Locate the cell with the specified text and output its [X, Y] center coordinate. 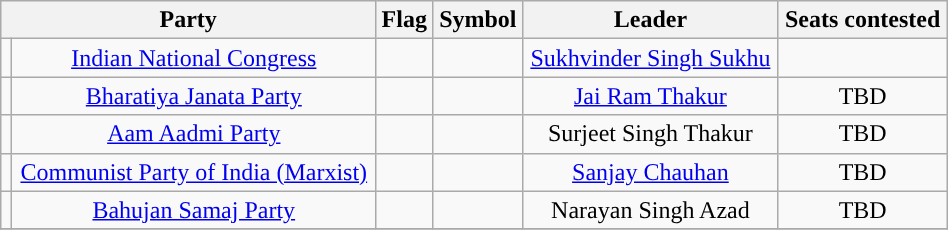
Communist Party of India (Marxist) [194, 172]
Bahujan Samaj Party [194, 210]
Sukhvinder Singh Sukhu [650, 58]
Narayan Singh Azad [650, 210]
Surjeet Singh Thakur [650, 134]
Aam Aadmi Party [194, 134]
Party [188, 20]
Jai Ram Thakur [650, 96]
Indian National Congress [194, 58]
Symbol [478, 20]
Bharatiya Janata Party [194, 96]
Leader [650, 20]
Flag [404, 20]
Sanjay Chauhan [650, 172]
Seats contested [862, 20]
